From the cell containing the given text, extract its center point as [x, y] coordinate. 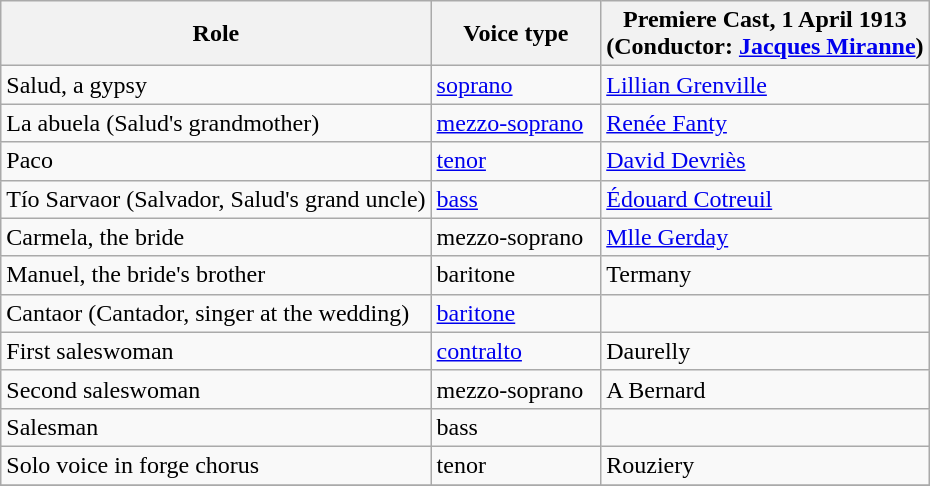
Role [216, 34]
Salesman [216, 427]
A Bernard [765, 389]
Lillian Grenville [765, 85]
Renée Fanty [765, 123]
Salud, a gypsy [216, 85]
Manuel, the bride's brother [216, 275]
Daurelly [765, 351]
Tío Sarvaor (Salvador, Salud's grand uncle) [216, 199]
Termany [765, 275]
Carmela, the bride [216, 237]
La abuela (Salud's grandmother) [216, 123]
David Devriès [765, 161]
contralto [516, 351]
Cantaor (Cantador, singer at the wedding) [216, 313]
Paco [216, 161]
Solo voice in forge chorus [216, 465]
Premiere Cast, 1 April 1913(Conductor: Jacques Miranne) [765, 34]
Mlle Gerday [765, 237]
Second saleswoman [216, 389]
Rouziery [765, 465]
Édouard Cotreuil [765, 199]
Voice type [516, 34]
soprano [516, 85]
First saleswoman [216, 351]
